Identify which cell holds the provided text, then report its (x, y) central coordinate. 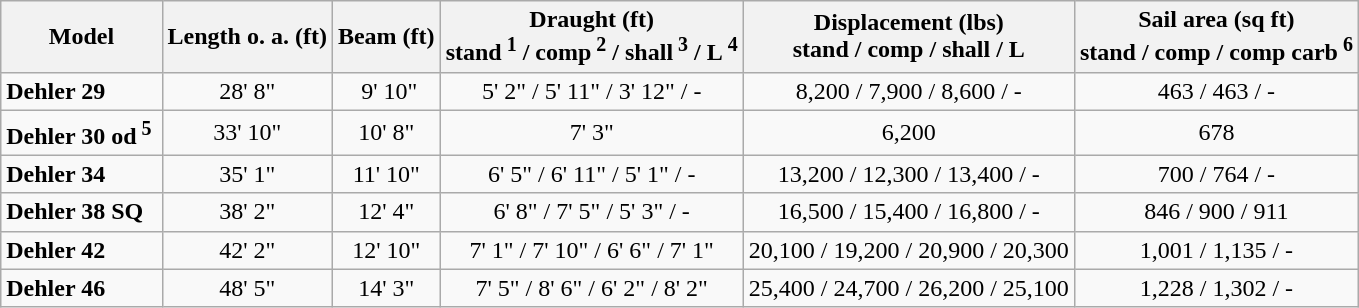
Dehler 38 SQ (82, 212)
Displacement (lbs)stand / comp / shall / L (908, 37)
Beam (ft) (386, 37)
700 / 764 / - (1216, 174)
38' 2" (247, 212)
13,200 / 12,300 / 13,400 / - (908, 174)
10' 8" (386, 132)
25,400 / 24,700 / 26,200 / 25,100 (908, 288)
16,500 / 15,400 / 16,800 / - (908, 212)
11' 10" (386, 174)
Dehler 30 od 5 (82, 132)
Draught (ft)stand 1 / comp 2 / shall 3 / L 4 (592, 37)
1,001 / 1,135 / - (1216, 250)
6' 8" / 7' 5" / 5' 3" / - (592, 212)
12' 10" (386, 250)
28' 8" (247, 91)
7' 5" / 8' 6" / 6' 2" / 8' 2" (592, 288)
42' 2" (247, 250)
6' 5" / 6' 11" / 5' 1" / - (592, 174)
Dehler 34 (82, 174)
846 / 900 / 911 (1216, 212)
Dehler 46 (82, 288)
7' 1" / 7' 10" / 6' 6" / 7' 1" (592, 250)
Sail area (sq ft)stand / comp / comp carb 6 (1216, 37)
8,200 / 7,900 / 8,600 / - (908, 91)
33' 10" (247, 132)
Model (82, 37)
Length o. a. (ft) (247, 37)
20,100 / 19,200 / 20,900 / 20,300 (908, 250)
1,228 / 1,302 / - (1216, 288)
678 (1216, 132)
48' 5" (247, 288)
5' 2" / 5' 11" / 3' 12" / - (592, 91)
Dehler 42 (82, 250)
9' 10" (386, 91)
12' 4" (386, 212)
7' 3" (592, 132)
14' 3" (386, 288)
6,200 (908, 132)
463 / 463 / - (1216, 91)
35' 1" (247, 174)
Dehler 29 (82, 91)
